Detect which cell encompasses the target text, then output its [X, Y] center coordinate. 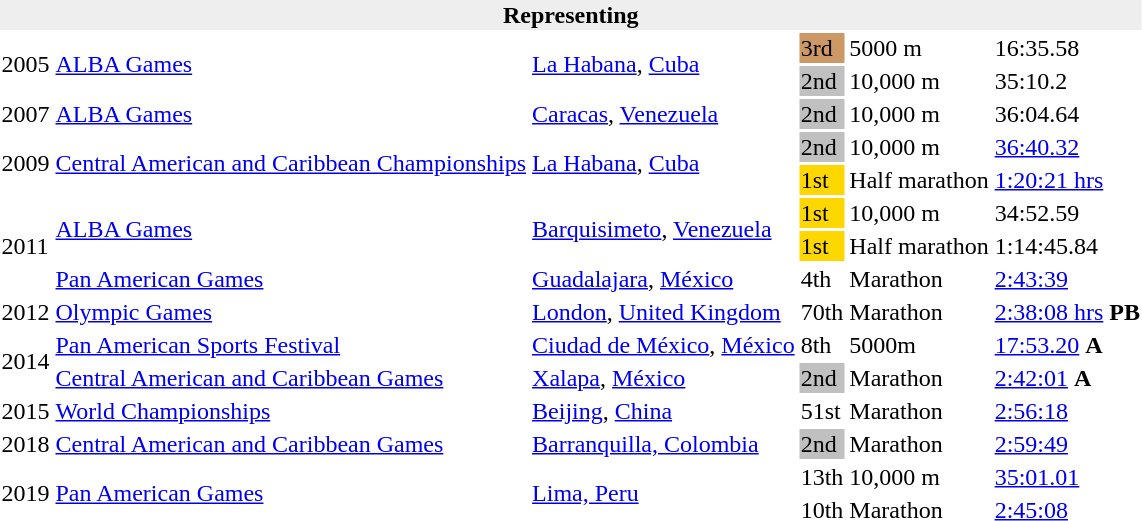
5000 m [919, 48]
Barquisimeto, Venezuela [664, 230]
8th [822, 345]
2009 [26, 164]
2:43:39 [1067, 279]
35:10.2 [1067, 81]
36:04.64 [1067, 114]
Ciudad de México, México [664, 345]
34:52.59 [1067, 213]
2007 [26, 114]
2018 [26, 444]
Xalapa, México [664, 378]
70th [822, 312]
Pan American Games [291, 279]
Caracas, Venezuela [664, 114]
Guadalajara, México [664, 279]
51st [822, 411]
2005 [26, 64]
2:59:49 [1067, 444]
3rd [822, 48]
1:14:45.84 [1067, 246]
World Championships [291, 411]
Central American and Caribbean Championships [291, 164]
5000m [919, 345]
London, United Kingdom [664, 312]
4th [822, 279]
2:38:08 hrs PB [1067, 312]
17:53.20 A [1067, 345]
1:20:21 hrs [1067, 180]
2:56:18 [1067, 411]
36:40.32 [1067, 147]
2011 [26, 246]
Barranquilla, Colombia [664, 444]
Olympic Games [291, 312]
13th [822, 477]
35:01.01 [1067, 477]
2:42:01 A [1067, 378]
2015 [26, 411]
2012 [26, 312]
16:35.58 [1067, 48]
Beijing, China [664, 411]
Pan American Sports Festival [291, 345]
2014 [26, 362]
Representing [571, 15]
